Locate the cell with the specified text and output its [X, Y] center coordinate. 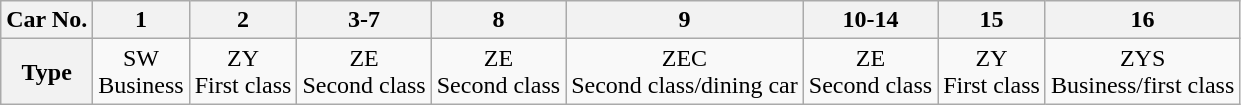
2 [243, 20]
10-14 [870, 20]
Car No. [47, 20]
8 [498, 20]
15 [992, 20]
9 [685, 20]
3-7 [364, 20]
SWBusiness [141, 72]
16 [1142, 20]
ZYSBusiness/first class [1142, 72]
ZECSecond class/dining car [685, 72]
Type [47, 72]
1 [141, 20]
